Output the (x, y) coordinate of the center of the cell containing the given text.  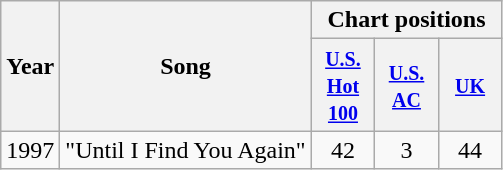
Year (30, 66)
1997 (30, 150)
"Until I Find You Again" (186, 150)
44 (470, 150)
U.S. AC (407, 85)
U.S. Hot 100 (343, 85)
Song (186, 66)
UK (470, 85)
Chart positions (406, 20)
42 (343, 150)
3 (407, 150)
